Search for the cell housing the specified text and yield its [X, Y] center coordinate. 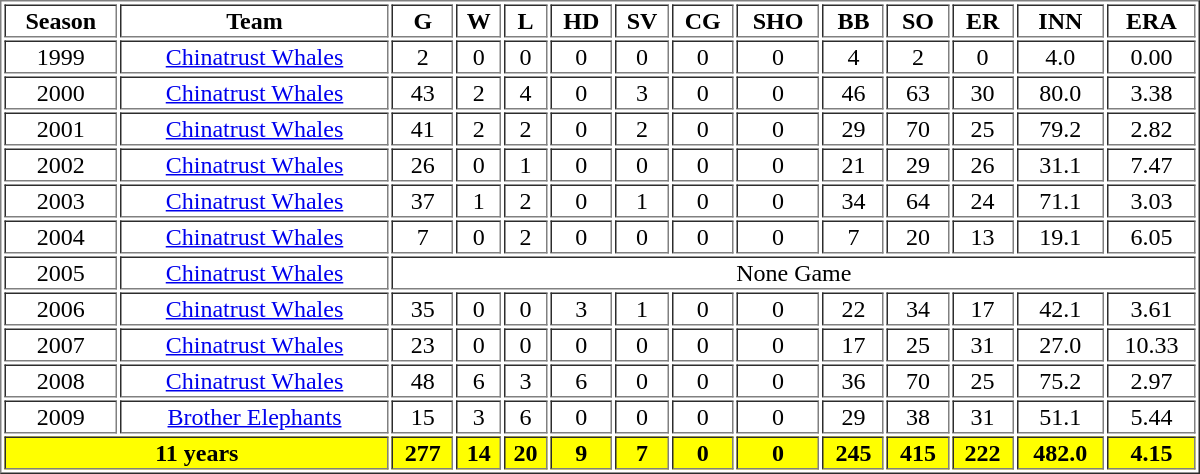
2005 [60, 272]
48 [423, 380]
15 [423, 416]
245 [854, 452]
35 [423, 308]
W [479, 20]
0.00 [1151, 56]
38 [918, 416]
3.03 [1151, 200]
2003 [60, 200]
Brother Elephants [254, 416]
4.15 [1151, 452]
None Game [794, 272]
11 years [196, 452]
415 [918, 452]
277 [423, 452]
L [526, 20]
3.61 [1151, 308]
4.0 [1060, 56]
1999 [60, 56]
BB [854, 20]
2.97 [1151, 380]
63 [918, 92]
2007 [60, 344]
2009 [60, 416]
SV [642, 20]
51.1 [1060, 416]
2000 [60, 92]
42.1 [1060, 308]
SHO [778, 20]
41 [423, 128]
Season [60, 20]
31.1 [1060, 164]
79.2 [1060, 128]
37 [423, 200]
43 [423, 92]
2001 [60, 128]
2008 [60, 380]
CG [703, 20]
13 [983, 236]
2.82 [1151, 128]
2004 [60, 236]
222 [983, 452]
30 [983, 92]
2006 [60, 308]
HD [582, 20]
24 [983, 200]
G [423, 20]
14 [479, 452]
75.2 [1060, 380]
27.0 [1060, 344]
21 [854, 164]
INN [1060, 20]
5.44 [1151, 416]
64 [918, 200]
71.1 [1060, 200]
482.0 [1060, 452]
SO [918, 20]
36 [854, 380]
ER [983, 20]
10.33 [1151, 344]
2002 [60, 164]
19.1 [1060, 236]
46 [854, 92]
6.05 [1151, 236]
Team [254, 20]
7.47 [1151, 164]
ERA [1151, 20]
22 [854, 308]
9 [582, 452]
3.38 [1151, 92]
80.0 [1060, 92]
23 [423, 344]
